Scan for the cell matching the given text and deliver its (x, y) coordinate at center. 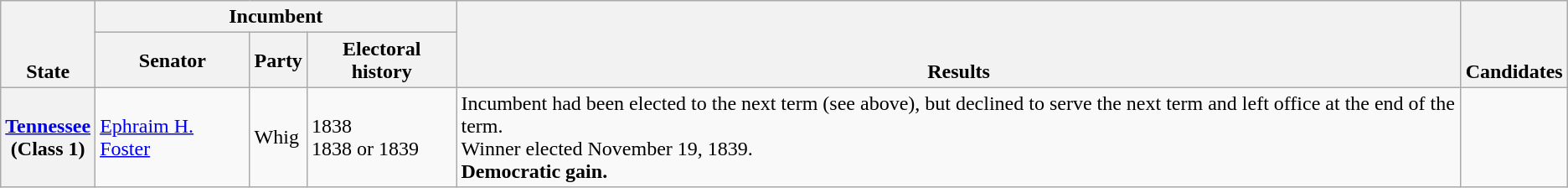
Tennessee(Class 1) (49, 138)
Senator (173, 60)
Whig (278, 138)
1838 1838 or 1839 (382, 138)
Results (958, 44)
Electoral history (382, 60)
Incumbent (276, 17)
Candidates (1514, 44)
Party (278, 60)
State (49, 44)
Ephraim H. Foster (173, 138)
